Detect which cell encompasses the target text, then output its (X, Y) center coordinate. 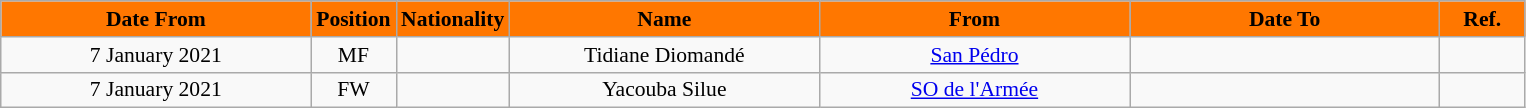
Date From (156, 19)
SO de l'Armée (974, 90)
Ref. (1482, 19)
Name (664, 19)
Nationality (452, 19)
Tidiane Diomandé (664, 55)
Date To (1285, 19)
MF (354, 55)
Position (354, 19)
FW (354, 90)
San Pédro (974, 55)
Yacouba Silue (664, 90)
From (974, 19)
